Determine the (X, Y) coordinate at the center of the cell enclosing the given text.  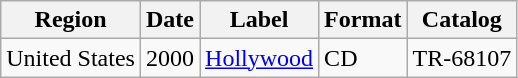
Region (71, 20)
United States (71, 58)
TR-68107 (462, 58)
Catalog (462, 20)
CD (363, 58)
Hollywood (260, 58)
Label (260, 20)
Format (363, 20)
2000 (170, 58)
Date (170, 20)
